Find where the given text appears and provide that cell's center as (X, Y) coordinate. 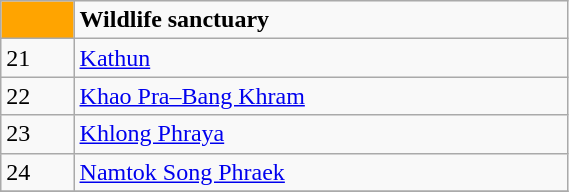
23 (38, 134)
Khao Pra–Bang Khram (321, 96)
24 (38, 172)
Kathun (321, 58)
Namtok Song Phraek (321, 172)
21 (38, 58)
Wildlife sanctuary (321, 20)
Khlong Phraya (321, 134)
22 (38, 96)
